Output the (x, y) coordinate of the center of the cell containing the given text.  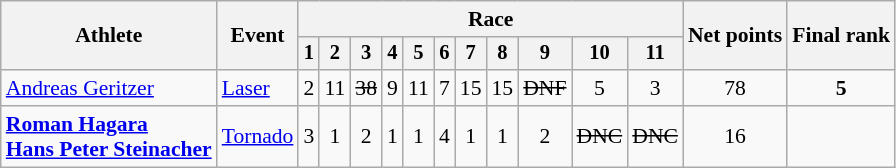
10 (600, 54)
38 (366, 88)
Event (258, 36)
Net points (735, 36)
6 (444, 54)
Andreas Geritzer (109, 88)
Race (490, 19)
Final rank (841, 36)
Athlete (109, 36)
8 (502, 54)
Tornado (258, 136)
DNF (544, 88)
16 (735, 136)
Laser (258, 88)
Roman HagaraHans Peter Steinacher (109, 136)
78 (735, 88)
